Find where the given text appears and provide that cell's center as (X, Y) coordinate. 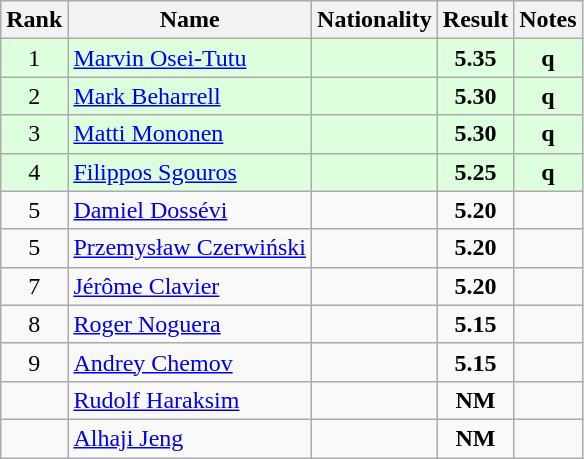
8 (34, 324)
Roger Noguera (190, 324)
Rudolf Haraksim (190, 400)
Damiel Dossévi (190, 210)
Matti Mononen (190, 134)
Nationality (375, 20)
Marvin Osei-Tutu (190, 58)
Andrey Chemov (190, 362)
7 (34, 286)
Jérôme Clavier (190, 286)
5.35 (475, 58)
Filippos Sgouros (190, 172)
3 (34, 134)
2 (34, 96)
1 (34, 58)
Name (190, 20)
Mark Beharrell (190, 96)
Alhaji Jeng (190, 438)
Result (475, 20)
5.25 (475, 172)
Rank (34, 20)
Przemysław Czerwiński (190, 248)
Notes (548, 20)
9 (34, 362)
4 (34, 172)
